Search for the cell housing the specified text and yield its [x, y] center coordinate. 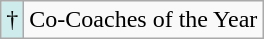
Co-Coaches of the Year [144, 20]
† [12, 20]
